For the text-containing cell, return its midpoint in (x, y) coordinate format. 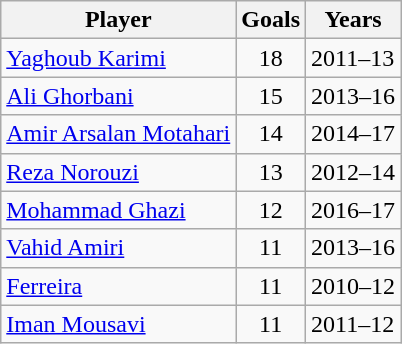
Years (354, 20)
15 (271, 96)
2014–17 (354, 134)
Reza Norouzi (118, 172)
Amir Arsalan Motahari (118, 134)
Player (118, 20)
2011–13 (354, 58)
2011–12 (354, 324)
2012–14 (354, 172)
12 (271, 210)
2016–17 (354, 210)
Yaghoub Karimi (118, 58)
18 (271, 58)
2010–12 (354, 286)
14 (271, 134)
Iman Mousavi (118, 324)
13 (271, 172)
Goals (271, 20)
Mohammad Ghazi (118, 210)
Vahid Amiri (118, 248)
Ali Ghorbani (118, 96)
Ferreira (118, 286)
